Output the [x, y] coordinate of the center of the cell containing the given text.  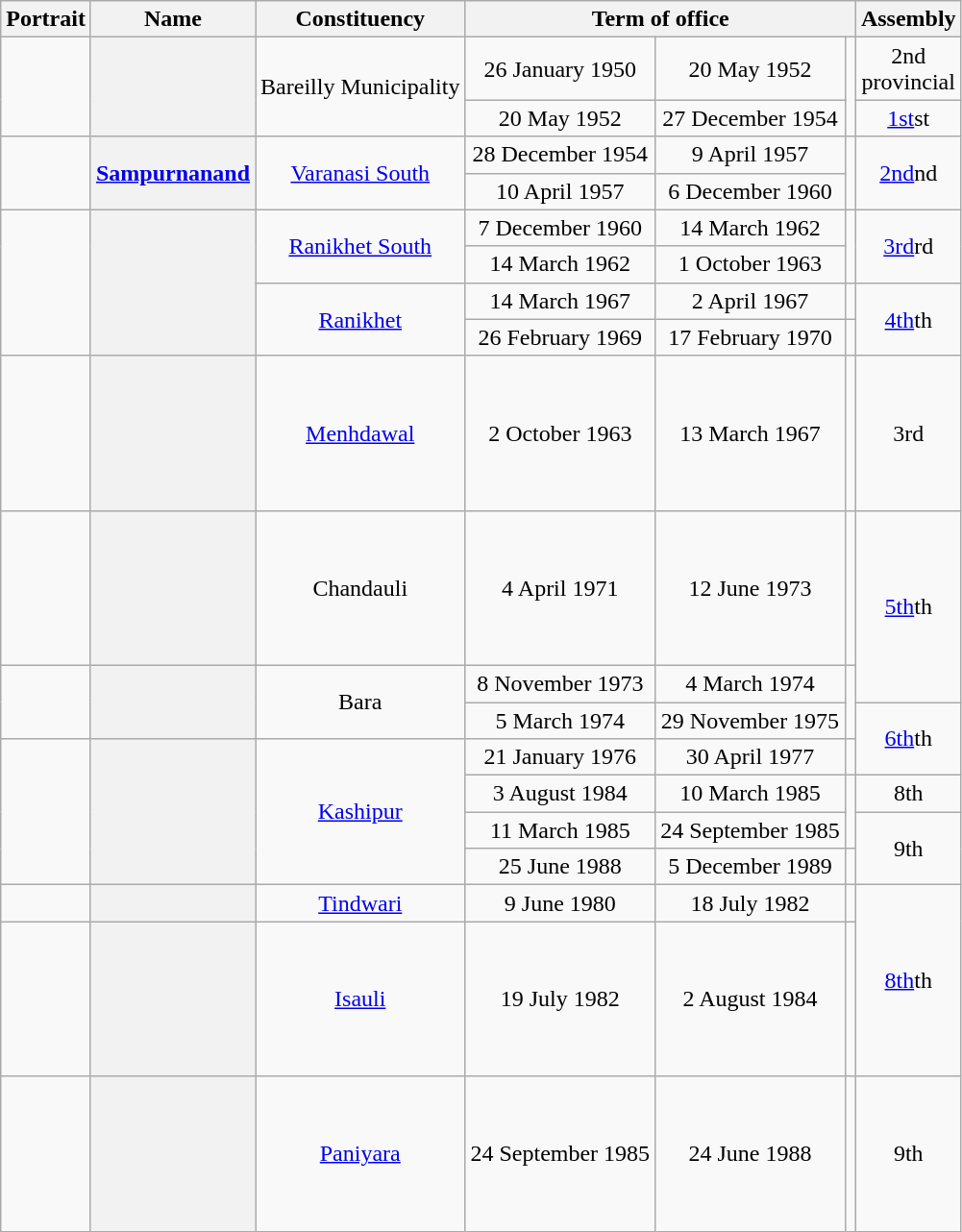
Constituency [360, 19]
13 March 1967 [751, 432]
21 January 1976 [560, 757]
4thth [908, 319]
8 November 1973 [560, 683]
Assembly [908, 19]
27 December 1954 [751, 118]
Bara [360, 702]
10 March 1985 [751, 794]
8thth [908, 980]
6thth [908, 738]
6 December 1960 [751, 191]
2ndnd [908, 173]
28 December 1954 [560, 155]
2 April 1967 [751, 301]
Isauli [360, 999]
Chandauli [360, 588]
8th [908, 794]
18 July 1982 [751, 903]
Varanasi South [360, 173]
Bareilly Municipality [360, 86]
11 March 1985 [560, 830]
Ranikhet South [360, 246]
17 February 1970 [751, 337]
26 January 1950 [560, 69]
Kashipur [360, 812]
4 March 1974 [751, 683]
Menhdawal [360, 432]
3rdrd [908, 246]
Portrait [46, 19]
24 June 1988 [751, 1153]
5 December 1989 [751, 867]
3rd [908, 432]
7 December 1960 [560, 228]
26 February 1969 [560, 337]
2 August 1984 [751, 999]
9 June 1980 [560, 903]
10 April 1957 [560, 191]
5 March 1974 [560, 720]
5thth [908, 605]
3 August 1984 [560, 794]
Term of office [660, 19]
9 April 1957 [751, 155]
2 October 1963 [560, 432]
Sampurnanand [173, 173]
Paniyara [360, 1153]
30 April 1977 [751, 757]
29 November 1975 [751, 720]
Name [173, 19]
Tindwari [360, 903]
19 July 1982 [560, 999]
25 June 1988 [560, 867]
14 March 1967 [560, 301]
12 June 1973 [751, 588]
1stst [908, 118]
4 April 1971 [560, 588]
Ranikhet [360, 319]
2ndprovincial [908, 69]
1 October 1963 [751, 264]
